Return (x, y) of the center of cell containing provided text 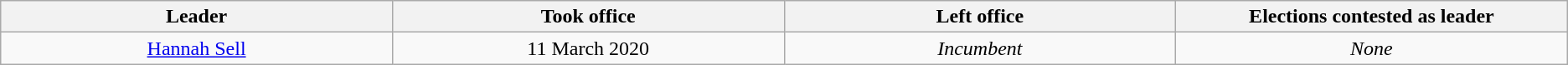
11 March 2020 (588, 48)
Took office (588, 17)
Leader (197, 17)
Hannah Sell (197, 48)
Elections contested as leader (1372, 17)
Incumbent (980, 48)
Left office (980, 17)
None (1372, 48)
